Scan for the cell matching the given text and deliver its (X, Y) coordinate at center. 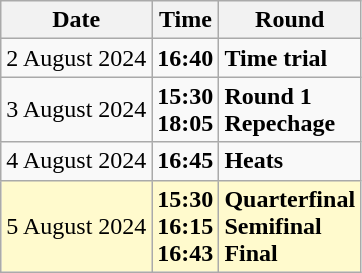
15:3018:05 (186, 110)
QuarterfinalSemifinalFinal (290, 226)
Heats (290, 161)
15:3016:1516:43 (186, 226)
16:45 (186, 161)
2 August 2024 (76, 58)
Time (186, 20)
Time trial (290, 58)
3 August 2024 (76, 110)
Round 1Repechage (290, 110)
5 August 2024 (76, 226)
Round (290, 20)
4 August 2024 (76, 161)
Date (76, 20)
16:40 (186, 58)
